Capture the cell that displays the provided text and extract its [X, Y] central coordinate. 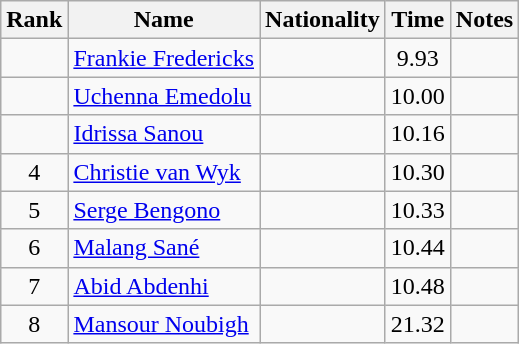
8 [34, 324]
Uchenna Emedolu [164, 96]
7 [34, 286]
9.93 [418, 58]
10.30 [418, 172]
Malang Sané [164, 248]
Frankie Fredericks [164, 58]
21.32 [418, 324]
Serge Bengono [164, 210]
10.16 [418, 134]
6 [34, 248]
Idrissa Sanou [164, 134]
4 [34, 172]
Abid Abdenhi [164, 286]
Nationality [323, 20]
10.48 [418, 286]
Christie van Wyk [164, 172]
Time [418, 20]
10.33 [418, 210]
Rank [34, 20]
5 [34, 210]
Name [164, 20]
10.00 [418, 96]
Notes [484, 20]
10.44 [418, 248]
Mansour Noubigh [164, 324]
